Identify which cell holds the provided text, then report its [x, y] central coordinate. 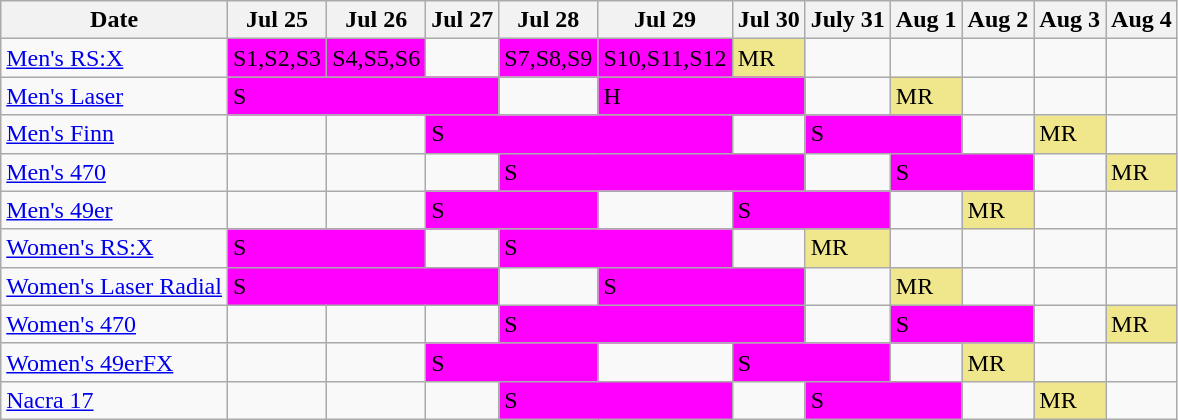
Aug 4 [1142, 20]
S7,S8,S9 [548, 58]
July 31 [848, 20]
Men's 470 [114, 172]
Women's Laser Radial [114, 286]
Men's 49er [114, 210]
Men's Laser [114, 96]
Aug 2 [998, 20]
Jul 27 [462, 20]
S1,S2,S3 [276, 58]
Men's Finn [114, 134]
Jul 25 [276, 20]
Men's RS:X [114, 58]
S4,S5,S6 [376, 58]
Women's 470 [114, 324]
Women's 49erFX [114, 362]
Aug 1 [926, 20]
Nacra 17 [114, 400]
Jul 29 [665, 20]
H [702, 96]
S10,S11,S12 [665, 58]
Women's RS:X [114, 248]
Jul 26 [376, 20]
Jul 30 [768, 20]
Jul 28 [548, 20]
Date [114, 20]
Aug 3 [1070, 20]
